Locate the cell with the specified text and output its [X, Y] center coordinate. 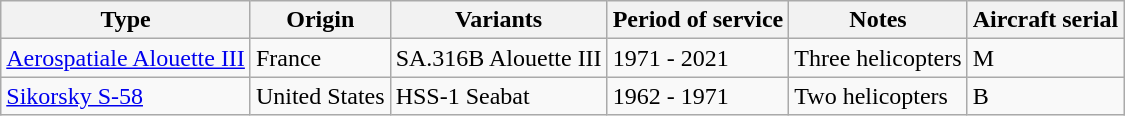
1962 - 1971 [698, 96]
Three helicopters [878, 58]
Aircraft serial [1046, 20]
Origin [320, 20]
Period of service [698, 20]
Type [126, 20]
Two helicopters [878, 96]
Notes [878, 20]
HSS-1 Seabat [498, 96]
SA.316B Alouette III [498, 58]
United States [320, 96]
France [320, 58]
1971 - 2021 [698, 58]
Variants [498, 20]
M [1046, 58]
B [1046, 96]
Aerospatiale Alouette III [126, 58]
Sikorsky S-58 [126, 96]
